Pinpoint the cell where the given text exists, returning its (X, Y) midpoint coordinate. 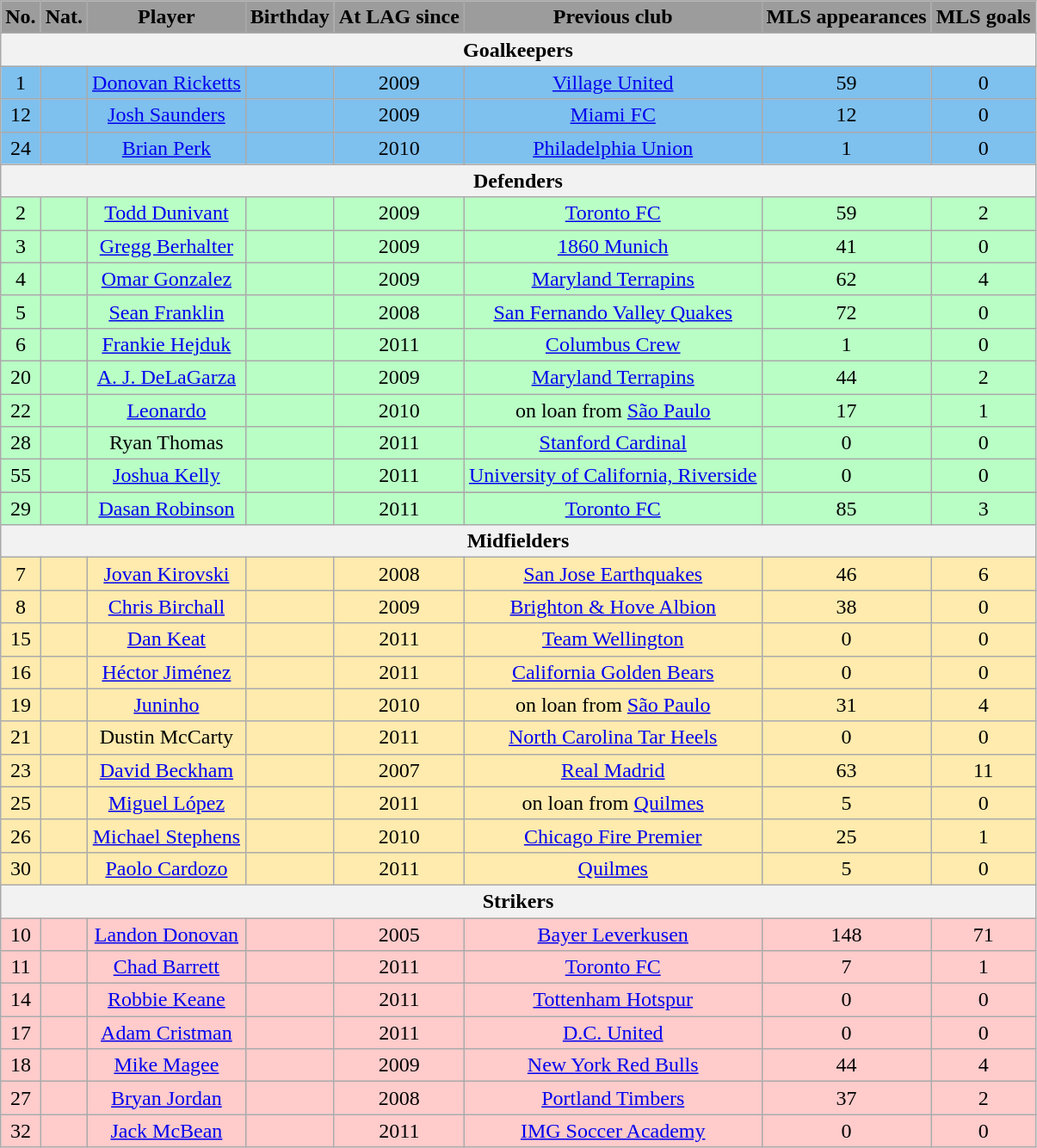
Portland Timbers (613, 1098)
31 (847, 705)
Josh Saunders (167, 115)
16 (21, 672)
Quilmes (613, 868)
Dan Keat (167, 639)
D.C. United (613, 1033)
Paolo Cardozo (167, 868)
on loan from Quilmes (613, 803)
29 (21, 509)
Brighton & Hove Albion (613, 607)
Héctor Jiménez (167, 672)
Donovan Ricketts (167, 83)
30 (21, 868)
Mike Magee (167, 1065)
63 (847, 770)
26 (21, 836)
San Jose Earthquakes (613, 574)
62 (847, 279)
Miguel López (167, 803)
Midfielders (518, 541)
Sean Franklin (167, 312)
Chad Barrett (167, 967)
Strikers (518, 901)
Miami FC (613, 115)
Leonardo (167, 410)
19 (21, 705)
Joshua Kelly (167, 476)
37 (847, 1098)
Player (167, 17)
14 (21, 1000)
Previous club (613, 17)
Goalkeepers (518, 50)
Nat. (64, 17)
15 (21, 639)
Real Madrid (613, 770)
72 (847, 312)
A. J. DeLaGarza (167, 377)
At LAG since (399, 17)
University of California, Riverside (613, 476)
55 (21, 476)
MLS goals (983, 17)
2005 (399, 934)
Dasan Robinson (167, 509)
Chicago Fire Premier (613, 836)
IMG Soccer Academy (613, 1131)
Stanford Cardinal (613, 443)
Jovan Kirovski (167, 574)
27 (21, 1098)
Brian Perk (167, 148)
Ryan Thomas (167, 443)
Landon Donovan (167, 934)
Jack McBean (167, 1131)
Todd Dunivant (167, 213)
David Beckham (167, 770)
Frankie Hejduk (167, 344)
71 (983, 934)
Bryan Jordan (167, 1098)
Juninho (167, 705)
38 (847, 607)
Bayer Leverkusen (613, 934)
148 (847, 934)
8 (21, 607)
28 (21, 443)
Chris Birchall (167, 607)
Tottenham Hotspur (613, 1000)
24 (21, 148)
41 (847, 246)
23 (21, 770)
Village United (613, 83)
20 (21, 377)
North Carolina Tar Heels (613, 738)
New York Red Bulls (613, 1065)
No. (21, 17)
San Fernando Valley Quakes (613, 312)
Team Wellington (613, 639)
18 (21, 1065)
46 (847, 574)
Omar Gonzalez (167, 279)
Gregg Berhalter (167, 246)
Columbus Crew (613, 344)
1860 Munich (613, 246)
85 (847, 509)
10 (21, 934)
Michael Stephens (167, 836)
32 (21, 1131)
MLS appearances (847, 17)
Dustin McCarty (167, 738)
2007 (399, 770)
Birthday (289, 17)
Adam Cristman (167, 1033)
California Golden Bears (613, 672)
Robbie Keane (167, 1000)
Philadelphia Union (613, 148)
22 (21, 410)
Defenders (518, 181)
21 (21, 738)
